Detect which cell encompasses the target text, then output its [X, Y] center coordinate. 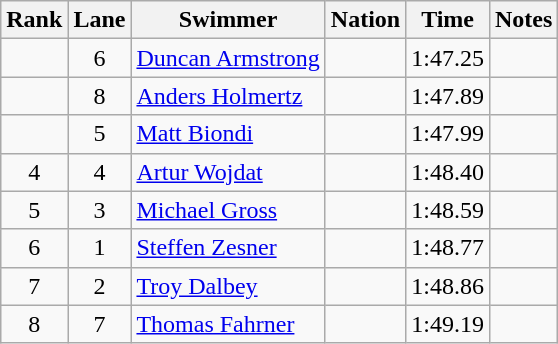
Steffen Zesner [228, 248]
Troy Dalbey [228, 286]
1:49.19 [448, 324]
Nation [365, 20]
2 [100, 286]
Artur Wojdat [228, 172]
Matt Biondi [228, 134]
3 [100, 210]
1:48.77 [448, 248]
Rank [34, 20]
1:48.86 [448, 286]
Michael Gross [228, 210]
Lane [100, 20]
1:47.25 [448, 58]
Anders Holmertz [228, 96]
Swimmer [228, 20]
1:47.89 [448, 96]
1:47.99 [448, 134]
1 [100, 248]
1:48.40 [448, 172]
1:48.59 [448, 210]
Notes [523, 20]
Time [448, 20]
Duncan Armstrong [228, 58]
Thomas Fahrner [228, 324]
